Identify which cell holds the provided text, then report its [X, Y] central coordinate. 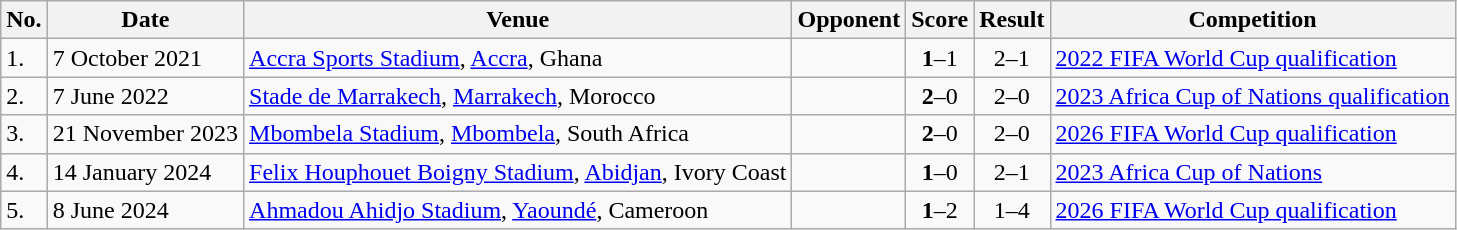
2023 Africa Cup of Nations qualification [1252, 96]
14 January 2024 [145, 172]
Date [145, 20]
Felix Houphouet Boigny Stadium, Abidjan, Ivory Coast [518, 172]
21 November 2023 [145, 134]
1. [24, 58]
No. [24, 20]
Mbombela Stadium, Mbombela, South Africa [518, 134]
4. [24, 172]
1–2 [940, 210]
2. [24, 96]
1–4 [1012, 210]
Competition [1252, 20]
1–1 [940, 58]
2022 FIFA World Cup qualification [1252, 58]
Result [1012, 20]
8 June 2024 [145, 210]
Stade de Marrakech, Marrakech, Morocco [518, 96]
Opponent [849, 20]
7 June 2022 [145, 96]
Accra Sports Stadium, Accra, Ghana [518, 58]
Score [940, 20]
Venue [518, 20]
Ahmadou Ahidjo Stadium, Yaoundé, Cameroon [518, 210]
3. [24, 134]
1–0 [940, 172]
7 October 2021 [145, 58]
2023 Africa Cup of Nations [1252, 172]
5. [24, 210]
